Provide the (x, y) coordinate of the cell's center where the given text is located.  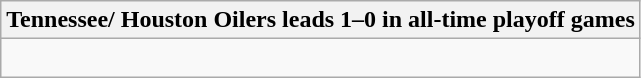
Tennessee/ Houston Oilers leads 1–0 in all-time playoff games (321, 20)
